Detect which cell encompasses the target text, then output its (x, y) center coordinate. 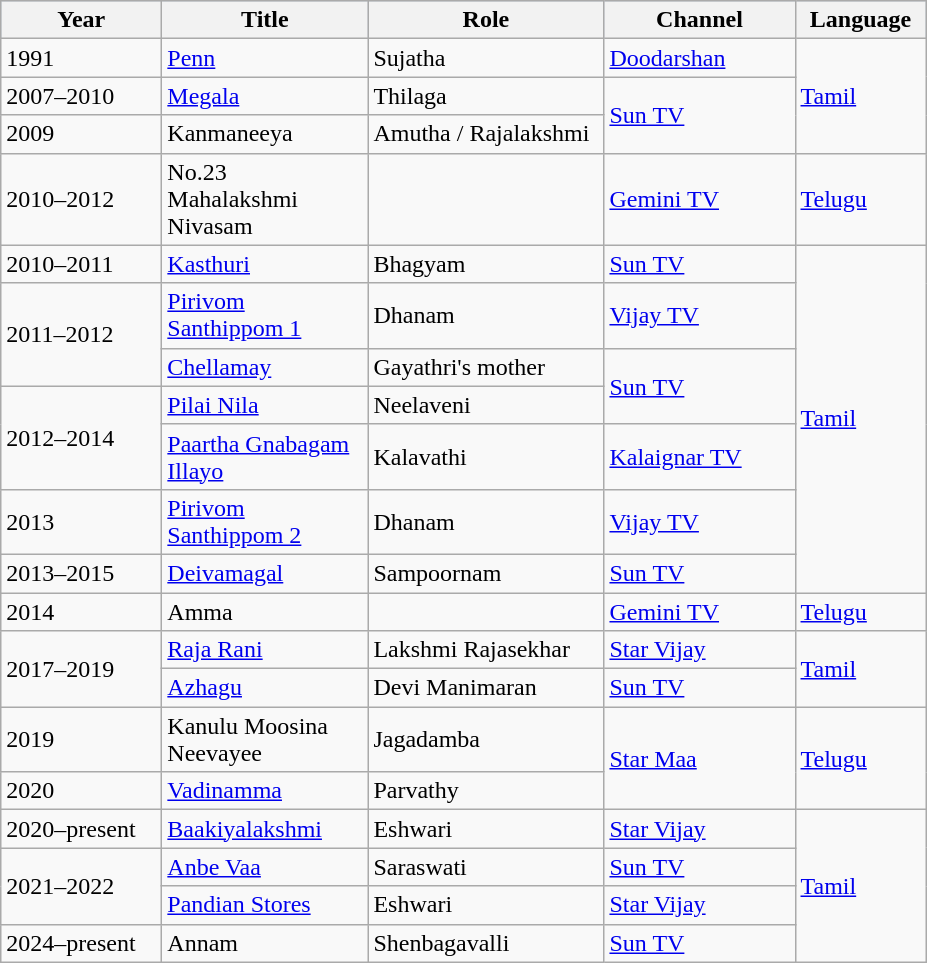
2013 (82, 522)
Kalaignar TV (700, 456)
Devi Manimaran (486, 688)
Megala (265, 96)
Star Maa (700, 758)
Kanulu Moosina Neevayee (265, 740)
Pirivom Santhippom 2 (265, 522)
No.23 Mahalakshmi Nivasam (265, 199)
Thilaga (486, 96)
2011–2012 (82, 334)
2012–2014 (82, 438)
Paartha Gnabagam Illayo (265, 456)
2010–2012 (82, 199)
Saraswati (486, 867)
1991 (82, 58)
2020–present (82, 829)
Kalavathi (486, 456)
Title (265, 20)
Lakshmi Rajasekhar (486, 650)
Amutha / Rajalakshmi (486, 134)
2013–2015 (82, 573)
Pandian Stores (265, 905)
Chellamay (265, 367)
Pirivom Santhippom 1 (265, 316)
Neelaveni (486, 405)
2017–2019 (82, 669)
2021–2022 (82, 886)
Channel (700, 20)
Kasthuri (265, 264)
2014 (82, 611)
Anbe Vaa (265, 867)
Bhagyam (486, 264)
2007–2010 (82, 96)
Jagadamba (486, 740)
Raja Rani (265, 650)
Kanmaneeya (265, 134)
Parvathy (486, 791)
2020 (82, 791)
Azhagu (265, 688)
Amma (265, 611)
Deivamagal (265, 573)
2019 (82, 740)
Penn (265, 58)
2024–present (82, 943)
Sampoornam (486, 573)
Pilai Nila (265, 405)
Annam (265, 943)
Year (82, 20)
Sujatha (486, 58)
Role (486, 20)
2010–2011 (82, 264)
Gayathri's mother (486, 367)
2009 (82, 134)
Vadinamma (265, 791)
Shenbagavalli (486, 943)
Baakiyalakshmi (265, 829)
Doodarshan (700, 58)
Language (860, 20)
